Scan for the cell matching the given text and deliver its [X, Y] coordinate at center. 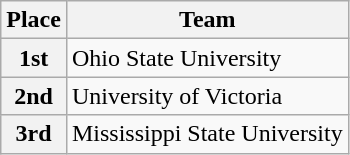
Place [34, 20]
2nd [34, 96]
Mississippi State University [207, 134]
University of Victoria [207, 96]
3rd [34, 134]
Ohio State University [207, 58]
Team [207, 20]
1st [34, 58]
